Pinpoint the cell where the given text exists, returning its (x, y) midpoint coordinate. 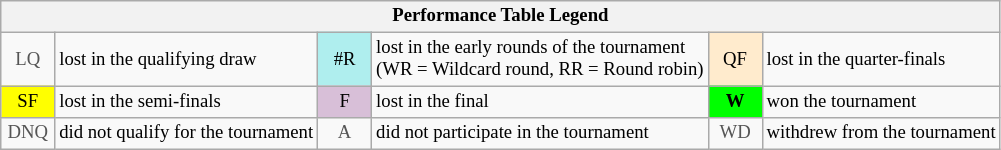
QF (735, 60)
#R (345, 60)
won the tournament (881, 102)
lost in the semi-finals (186, 102)
lost in the final (540, 102)
LQ (28, 60)
SF (28, 102)
A (345, 134)
F (345, 102)
lost in the quarter-finals (881, 60)
withdrew from the tournament (881, 134)
lost in the qualifying draw (186, 60)
DNQ (28, 134)
Performance Table Legend (500, 16)
W (735, 102)
WD (735, 134)
lost in the early rounds of the tournament(WR = Wildcard round, RR = Round robin) (540, 60)
did not qualify for the tournament (186, 134)
did not participate in the tournament (540, 134)
